Determine the (X, Y) coordinate at the center of the cell enclosing the given text.  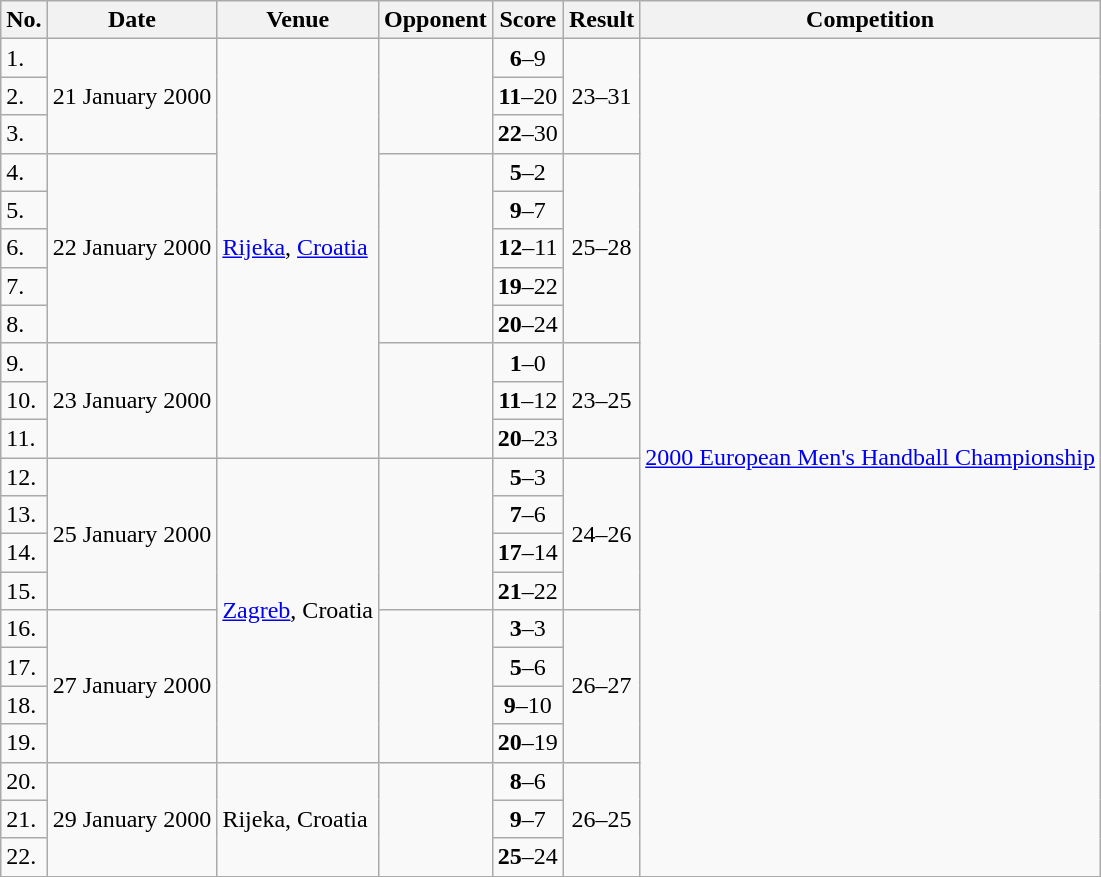
4. (24, 172)
1–0 (528, 362)
5–2 (528, 172)
20–23 (528, 438)
21 January 2000 (132, 96)
9. (24, 362)
21–22 (528, 591)
2. (24, 96)
17. (24, 667)
1. (24, 58)
12. (24, 477)
22. (24, 857)
18. (24, 705)
5. (24, 210)
19. (24, 743)
23–25 (601, 400)
Result (601, 20)
6. (24, 248)
11. (24, 438)
7. (24, 286)
20–19 (528, 743)
20–24 (528, 324)
5–6 (528, 667)
23–31 (601, 96)
27 January 2000 (132, 686)
10. (24, 400)
25–28 (601, 248)
Competition (870, 20)
25 January 2000 (132, 534)
8. (24, 324)
Venue (298, 20)
Date (132, 20)
22 January 2000 (132, 248)
24–26 (601, 534)
6–9 (528, 58)
20. (24, 781)
17–14 (528, 553)
5–3 (528, 477)
12–11 (528, 248)
3. (24, 134)
13. (24, 515)
16. (24, 629)
11–12 (528, 400)
2000 European Men's Handball Championship (870, 458)
19–22 (528, 286)
22–30 (528, 134)
23 January 2000 (132, 400)
7–6 (528, 515)
26–25 (601, 819)
8–6 (528, 781)
14. (24, 553)
29 January 2000 (132, 819)
11–20 (528, 96)
25–24 (528, 857)
Zagreb, Croatia (298, 610)
26–27 (601, 686)
9–10 (528, 705)
15. (24, 591)
No. (24, 20)
Score (528, 20)
21. (24, 819)
3–3 (528, 629)
Opponent (436, 20)
